Extract the [x, y] coordinate from the center of the cell holding the provided text.  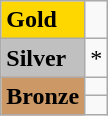
* [96, 58]
Bronze [43, 96]
Gold [43, 20]
Silver [43, 58]
